Provide the (X, Y) coordinate of the cell's center where the given text is located.  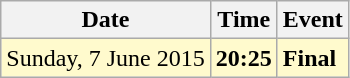
Sunday, 7 June 2015 (106, 58)
Final (312, 58)
Time (244, 20)
20:25 (244, 58)
Date (106, 20)
Event (312, 20)
